Output the [X, Y] coordinate of the center of the cell containing the given text.  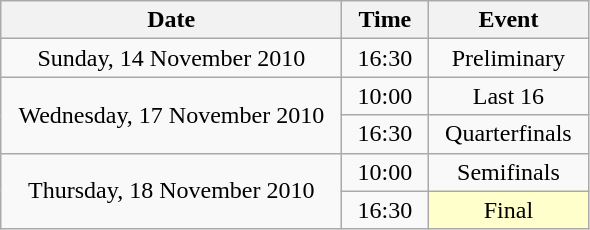
Date [172, 20]
Time [385, 20]
Last 16 [508, 96]
Preliminary [508, 58]
Semifinals [508, 172]
Quarterfinals [508, 134]
Wednesday, 17 November 2010 [172, 115]
Sunday, 14 November 2010 [172, 58]
Final [508, 210]
Thursday, 18 November 2010 [172, 191]
Event [508, 20]
